Provide the [X, Y] coordinate of the cell's center where the given text is located.  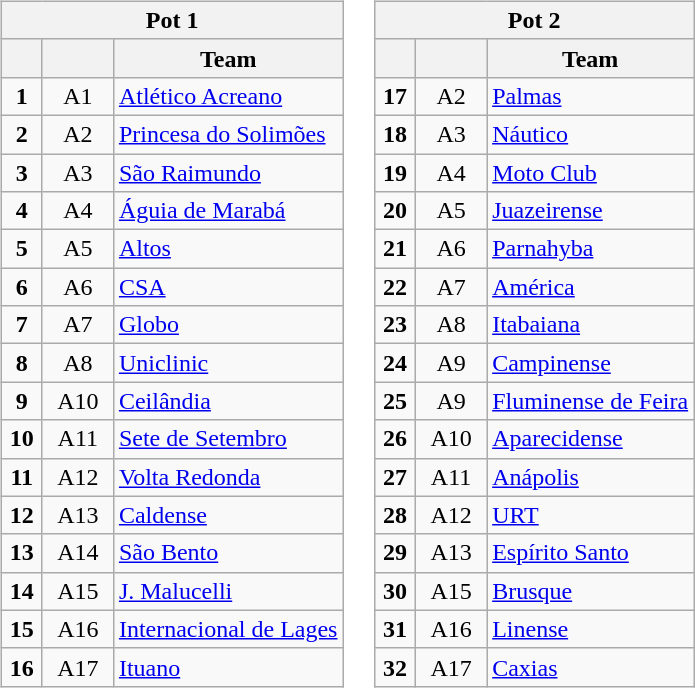
Volta Redonda [228, 477]
Juazeirense [590, 211]
24 [394, 363]
Parnahyba [590, 249]
São Bento [228, 553]
J. Malucelli [228, 591]
10 [22, 439]
Náutico [590, 134]
13 [22, 553]
A1 [78, 96]
Pot 1 [172, 20]
Águia de Marabá [228, 211]
30 [394, 591]
Caldense [228, 515]
1 [22, 96]
25 [394, 401]
15 [22, 629]
12 [22, 515]
Internacional de Lages [228, 629]
4 [22, 211]
Ceilândia [228, 401]
Uniclinic [228, 363]
20 [394, 211]
17 [394, 96]
5 [22, 249]
Caxias [590, 667]
Palmas [590, 96]
26 [394, 439]
31 [394, 629]
8 [22, 363]
Atlético Acreano [228, 96]
Aparecidense [590, 439]
Moto Club [590, 173]
29 [394, 553]
32 [394, 667]
6 [22, 287]
Princesa do Solimões [228, 134]
Anápolis [590, 477]
18 [394, 134]
Espírito Santo [590, 553]
22 [394, 287]
América [590, 287]
São Raimundo [228, 173]
Globo [228, 325]
Altos [228, 249]
Sete de Setembro [228, 439]
27 [394, 477]
2 [22, 134]
11 [22, 477]
Ituano [228, 667]
A14 [78, 553]
Pot 2 [534, 20]
23 [394, 325]
Itabaiana [590, 325]
Brusque [590, 591]
21 [394, 249]
Fluminense de Feira [590, 401]
Linense [590, 629]
9 [22, 401]
28 [394, 515]
URT [590, 515]
7 [22, 325]
16 [22, 667]
3 [22, 173]
19 [394, 173]
CSA [228, 287]
Campinense [590, 363]
14 [22, 591]
